Scan for the cell matching the given text and deliver its [x, y] coordinate at center. 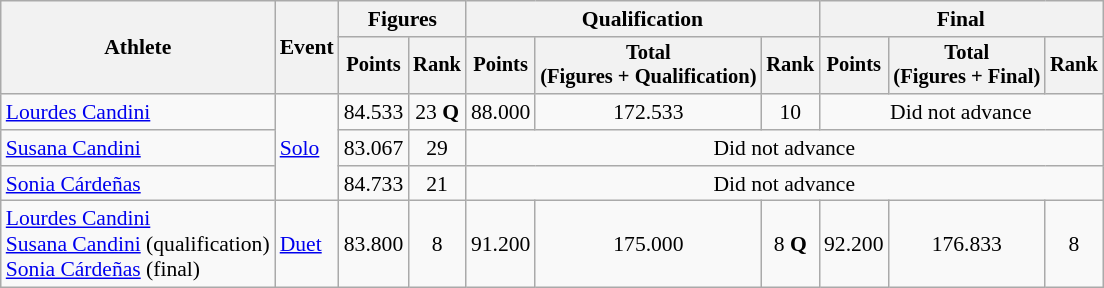
Event [307, 48]
175.000 [648, 244]
Lourdes CandiniSusana Candini (qualification)Sonia Cárdeñas (final) [138, 244]
88.000 [500, 112]
Qualification [642, 19]
23 Q [437, 112]
Total(Figures + Final) [966, 66]
92.200 [854, 244]
83.800 [374, 244]
172.533 [648, 112]
10 [790, 112]
Susana Candini [138, 148]
84.733 [374, 184]
83.067 [374, 148]
91.200 [500, 244]
Total(Figures + Qualification) [648, 66]
84.533 [374, 112]
21 [437, 184]
8 Q [790, 244]
Final [961, 19]
Duet [307, 244]
29 [437, 148]
Solo [307, 148]
Athlete [138, 48]
176.833 [966, 244]
Lourdes Candini [138, 112]
Sonia Cárdeñas [138, 184]
Figures [402, 19]
